Identify which cell holds the provided text, then report its [X, Y] central coordinate. 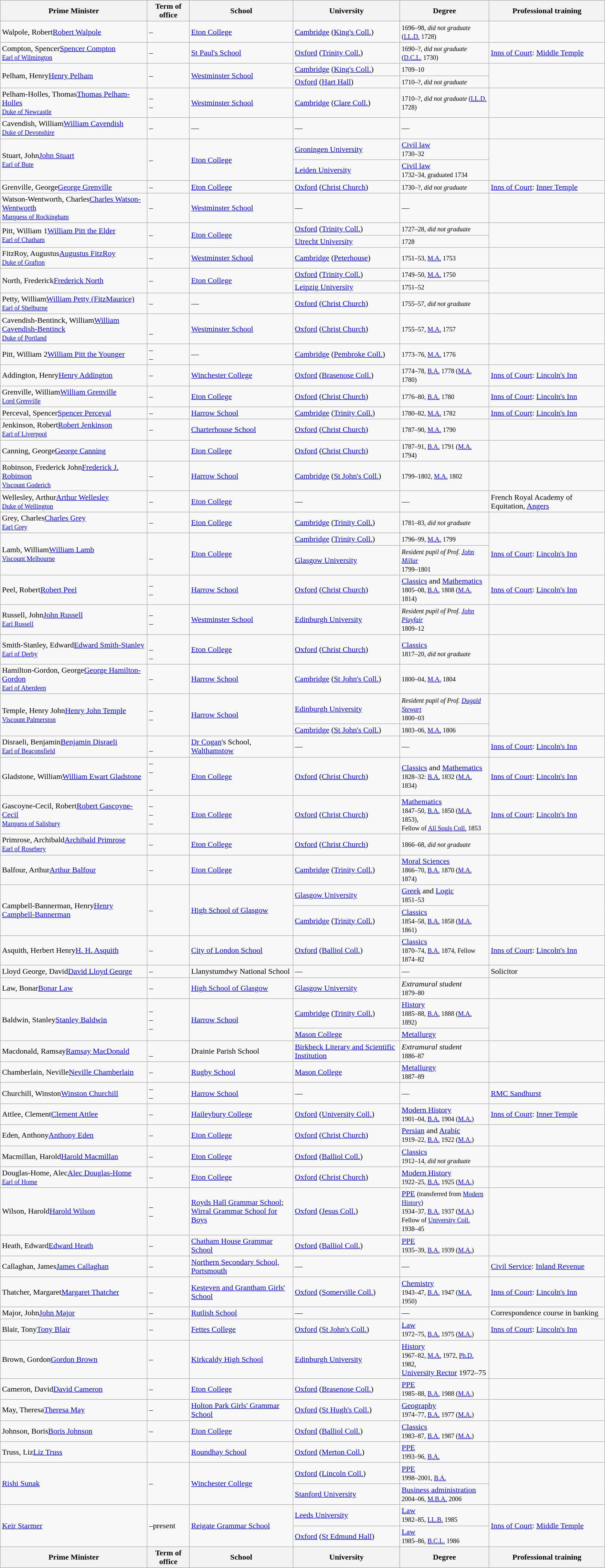
Jenkinson, RobertRobert JenkinsonEarl of Liverpool [74, 430]
Rugby School [241, 1072]
Mathematics1847–50, B.A. 1850 (M.A. 1853),Fellow of All Souls Coll. 1853 [444, 815]
Stuart, JohnJohn StuartEarl of Bute [74, 160]
FitzRoy, AugustusAugustus FitzRoyDuke of Grafton [74, 258]
Moral Sciences1866–70, B.A. 1870 (M.A. 1874) [444, 870]
Chemistry1943–47, B.A. 1947 (M.A. 1950) [444, 1292]
Law, BonarBonar Law [74, 988]
Resident pupil of Prof. John Millar1799–1801 [444, 560]
1751–52 [444, 287]
PPE1998–2001, B.A. [444, 1473]
Watson-Wentworth, CharlesCharles Watson-WentworthMarquess of Rockingham [74, 208]
Macdonald, RamsayRamsay MacDonald [74, 1051]
Law1982–85, LL.B. 1985 [444, 1515]
Brown, GordonGordon Brown [74, 1360]
Oxford (St Edmund Hall) [346, 1536]
Civil law1730–32 [444, 149]
Haileybury College [241, 1114]
History1885–88, B.A. 1888 (M.A. 1892) [444, 1014]
Extramural student1879–80 [444, 988]
Classics1817–20, did not graduate [444, 649]
1799–1802, M.A. 1802 [444, 476]
Stanford University [346, 1494]
Utrecht University [346, 241]
Oxford (Lincoln Coll.) [346, 1473]
Peel, RobertRobert Peel [74, 590]
1803–06, M.A. 1806 [444, 730]
Callaghan, JamesJames Callaghan [74, 1267]
Heath, EdwardEdward Heath [74, 1245]
Solicitor [547, 971]
Classics1870–74, B.A. 1874, Fellow 1874–82 [444, 950]
Correspondence course in banking [547, 1313]
Roundhay School [241, 1452]
Oxford (Somerville Coll.) [346, 1292]
History1967–82, M.A. 1972, Ph.D. 1982,University Rector 1972–75 [444, 1360]
Resident pupil of Prof. John Playfair1809–12 [444, 620]
Cavendish, WilliamWilliam CavendishDuke of Devonshire [74, 128]
Lloyd George, DavidDavid Lloyd George [74, 971]
Classics1983–87, B.A. 1987 (M.A.) [444, 1431]
1773–76, M.A. 1776 [444, 354]
1755–57, did not graduate [444, 304]
Douglas-Home, AlecAlec Douglas-HomeEarl of Home [74, 1177]
PPE1993–96, B.A. [444, 1452]
Cameron, DavidDavid Cameron [74, 1389]
Persian and Arabic1919–22, B.A. 1922 (M.A.) [444, 1135]
Classics and Mathematics1828–32: B.A. 1832 (M.A. 1834) [444, 776]
Charterhouse School [241, 430]
Classics1912–14, did not graduate [444, 1156]
1710–?, did not graduate [444, 82]
RMC Sandhurst [547, 1093]
1728 [444, 241]
Fettes College [241, 1329]
–present [168, 1526]
Chatham House Grammar School [241, 1245]
1727–28, did not graduate [444, 229]
1730–?, did not graduate [444, 187]
Leiden University [346, 170]
Oxford (Merton Coll.) [346, 1452]
Royds Hall Grammar School;Wirral Grammar School for Boys [241, 1211]
Asquith, Herbert HenryH. H. Asquith [74, 950]
1749–50, M.A. 1750 [444, 275]
Eden, AnthonyAnthony Eden [74, 1135]
Chamberlain, NevilleNeville Chamberlain [74, 1072]
Disraeli, BenjaminBenjamin DisraeliEarl of Beaconsfield [74, 746]
Keir Starmer [74, 1526]
City of London School [241, 950]
1710–?, did not graduate (LL.D. 1728) [444, 103]
1751–53, M.A. 1753 [444, 258]
Kirkcaldy High School [241, 1360]
Truss, LizLiz Truss [74, 1452]
Metallurgy [444, 1035]
Modern History1922–25, B.A. 1925 (M.A.) [444, 1177]
1709–10 [444, 69]
Blair, TonyTony Blair [74, 1329]
Johnson, BorisBoris Johnson [74, 1431]
PPE1985–88, B.A. 1988 (M.A.) [444, 1389]
Leipzig University [346, 287]
PPE1935–39, B.A. 1939 (M.A.) [444, 1245]
St Paul's School [241, 53]
Holton Park Girls' Grammar School [241, 1410]
Wellesley, ArthurArthur WellesleyDuke of Wellington [74, 501]
Grenville, GeorgeGeorge Grenville [74, 187]
1780–82, M.A. 1782 [444, 413]
Rutlish School [241, 1313]
Robinson, Frederick JohnFrederick J. RobinsonViscount Goderich [74, 476]
Balfour, ArthurArthur Balfour [74, 870]
–– – [168, 776]
Baldwin, StanleyStanley Baldwin [74, 1020]
Business administration2004–06, M.B.A. 2006 [444, 1494]
North, FrederickFrederick North [74, 281]
Oxford (Jesus Coll.) [346, 1211]
1774–78, B.A. 1778 (M.A. 1780) [444, 375]
Cambridge (Peterhouse) [346, 258]
Cambridge (Clare Coll.) [346, 103]
May, TheresaTheresa May [74, 1410]
Petty, WilliamWilliam Petty (FitzMaurice)Earl of Shelburne [74, 304]
Kesteven and Grantham Girls' School [241, 1292]
Modern History1901–04, B.A. 1904 (M.A.) [444, 1114]
Addington, HenryHenry Addington [74, 375]
Pelham, HenryHenry Pelham [74, 76]
Pelham-Holles, ThomasThomas Pelham-HollesDuke of Newcastle [74, 103]
Grenville, WilliamWilliam GrenvilleLord Grenville [74, 396]
Civil law1732–34, graduated 1734 [444, 170]
Rishi Sunak [74, 1484]
Resident pupil of Prof. Dugald Stewart1800–03 [444, 709]
1776–80, B.A. 1780 [444, 396]
Temple, Henry JohnHenry John TempleViscount Palmerston [74, 715]
Groningen University [346, 149]
Russell, JohnJohn RussellEarl Russell [74, 620]
Llanystumdwy National School [241, 971]
1690–?, did not graduate (D.C.L. 1730) [444, 53]
Civil Service: Inland Revenue [547, 1267]
Campbell-Bannerman, HenryHenry Campbell-Bannerman [74, 910]
Cambridge (Pembroke Coll.) [346, 354]
Cavendish-Bentinck, WilliamWilliam Cavendish-BentinckDuke of Portland [74, 329]
Birkbeck Literary and Scientific Institution [346, 1051]
Attlee, ClementClement Attlee [74, 1114]
Law1985–86, B.C.L. 1986 [444, 1536]
1696–98, did not graduate (LL.D. 1728) [444, 32]
Perceval, SpencerSpencer Perceval [74, 413]
Wilson, HaroldHarold Wilson [74, 1211]
Smith-Stanley, EdwardEdward Smith-StanleyEarl of Derby [74, 649]
Extramural student1886–87 [444, 1051]
Walpole, RobertRobert Walpole [74, 32]
Reigate Grammar School [241, 1526]
Gladstone, WilliamWilliam Ewart Gladstone [74, 776]
Gascoyne-Cecil, RobertRobert Gascoyne-CecilMarquess of Salisbury [74, 815]
Macmillan, HaroldHarold Macmillan [74, 1156]
1800–04, M.A. 1804 [444, 679]
Grey, CharlesCharles GreyEarl Grey [74, 522]
Primrose, ArchibaldArchibald PrimroseEarl of Rosebery [74, 845]
Greek and Logic1851–53 [444, 895]
Geography1974–77, B.A. 1977 (M.A.) [444, 1410]
Thatcher, MargaretMargaret Thatcher [74, 1292]
1787–91, B.A. 1791 (M.A. 1794) [444, 450]
Pitt, William 2William Pitt the Younger [74, 354]
Oxford (St Hugh's Coll.) [346, 1410]
PPE (transferred from Modern History)1934–37, B.A. 1937 (M.A.)Fellow of University Coll. 1938–45 [444, 1211]
1755–57, M.A. 1757 [444, 329]
1866–68, did not graduate [444, 845]
Major, JohnJohn Major [74, 1313]
Oxford (St John's Coll.) [346, 1329]
Churchill, WinstonWinston Churchill [74, 1093]
French Royal Academy of Equitation, Angers [547, 501]
Canning, GeorgeGeorge Canning [74, 450]
Oxford (Hart Hall) [346, 82]
Oxford (University Coll.) [346, 1114]
Classics and Mathematics1805–08, B.A. 1808 (M.A. 1814) [444, 590]
Metallurgy1887–89 [444, 1072]
1787–90, M.A. 1790 [444, 430]
Law1972–75, B.A. 1975 (M.A.) [444, 1329]
Pitt, William 1William Pitt the ElderEarl of Chatham [74, 235]
Leeds University [346, 1515]
Drainie Parish School [241, 1051]
Lamb, WilliamWilliam LambViscount Melbourne [74, 554]
Hamilton-Gordon, GeorgeGeorge Hamilton-GordonEarl of Aberdeen [74, 679]
Compton, SpencerSpencer ComptonEarl of Wilmington [74, 53]
Northern Secondary School, Portsmouth [241, 1267]
1796–99, M.A. 1799 [444, 539]
1781–83, did not graduate [444, 522]
Classics1854–58, B.A. 1858 (M.A. 1861) [444, 921]
Dr Cogan's School, Walthamstow [241, 746]
